Determine the [x, y] coordinate at the center of the cell enclosing the given text.  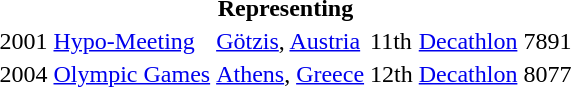
Decathlon [468, 41]
Götzis, Austria [290, 41]
11th [392, 41]
Hypo-Meeting [132, 41]
